Search for the cell housing the specified text and yield its [X, Y] center coordinate. 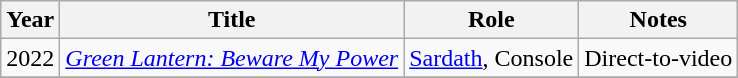
Role [492, 20]
Title [232, 20]
Green Lantern: Beware My Power [232, 58]
2022 [30, 58]
Year [30, 20]
Direct-to-video [658, 58]
Sardath, Console [492, 58]
Notes [658, 20]
